Capture the cell that displays the provided text and extract its [x, y] central coordinate. 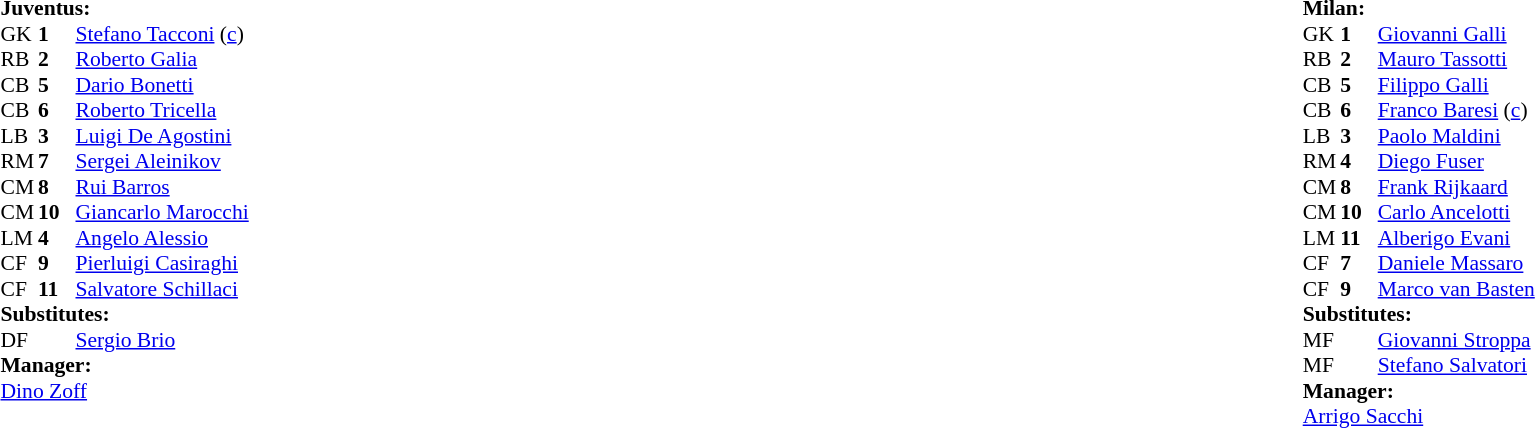
Roberto Tricella [162, 111]
Rui Barros [162, 187]
Carlo Ancelotti [1456, 213]
Marco van Basten [1456, 289]
Stefano Tacconi (c) [162, 34]
Salvatore Schillaci [162, 289]
Dario Bonetti [162, 85]
Diego Fuser [1456, 161]
Frank Rijkaard [1456, 187]
Paolo Maldini [1456, 136]
Daniele Massaro [1456, 263]
Pierluigi Casiraghi [162, 263]
Sergio Brio [162, 340]
Roberto Galia [162, 59]
Stefano Salvatori [1456, 365]
Sergei Aleinikov [162, 161]
Angelo Alessio [162, 238]
Dino Zoff [124, 391]
Mauro Tassotti [1456, 59]
Giovanni Galli [1456, 34]
Franco Baresi (c) [1456, 111]
Filippo Galli [1456, 85]
Giovanni Stroppa [1456, 340]
Giancarlo Marocchi [162, 213]
Alberigo Evani [1456, 238]
Luigi De Agostini [162, 136]
DF [19, 340]
